For the text-containing cell, return its midpoint in [X, Y] coordinate format. 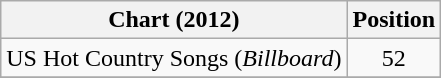
Position [394, 20]
Chart (2012) [174, 20]
US Hot Country Songs (Billboard) [174, 58]
52 [394, 58]
